Scan for the cell matching the given text and deliver its [X, Y] coordinate at center. 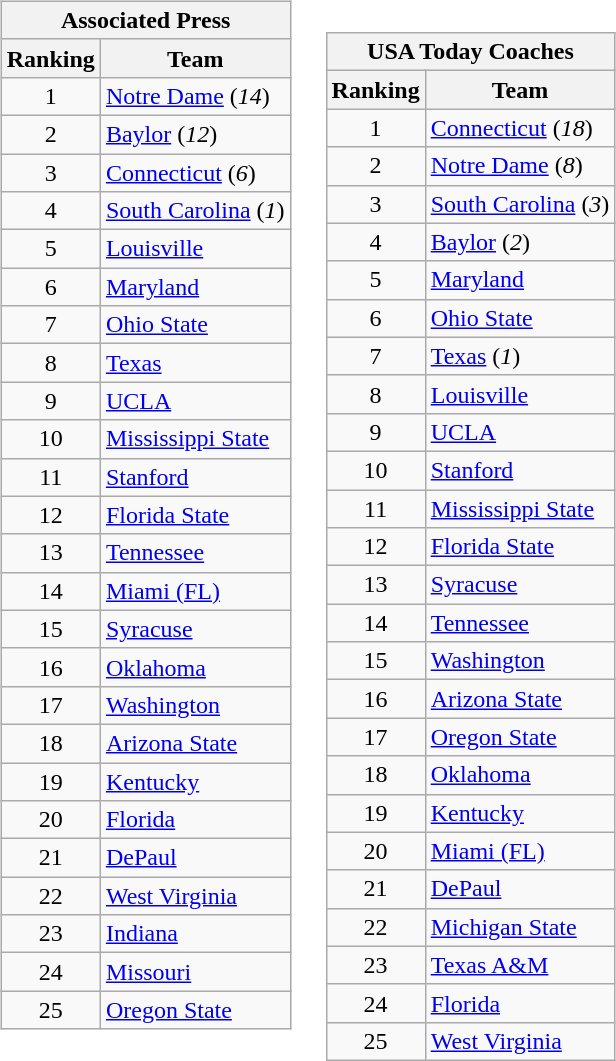
Notre Dame (14) [195, 96]
Connecticut (6) [195, 173]
Michigan State [520, 927]
Texas (1) [520, 356]
Indiana [195, 934]
Baylor (2) [520, 242]
South Carolina (3) [520, 204]
Baylor (12) [195, 134]
USA Today Coaches [470, 52]
Missouri [195, 972]
Notre Dame (8) [520, 166]
South Carolina (1) [195, 211]
Associated Press [146, 20]
Texas [195, 363]
Texas A&M [520, 965]
Connecticut (18) [520, 128]
